Provide the [X, Y] coordinate of the cell's center where the given text is located.  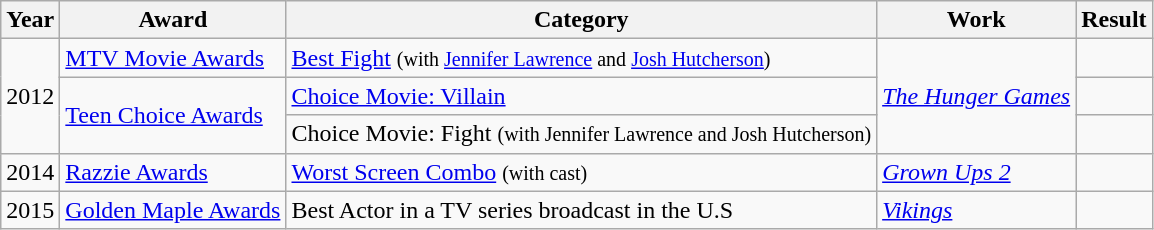
2015 [30, 210]
The Hunger Games [976, 96]
Award [173, 20]
MTV Movie Awards [173, 58]
Teen Choice Awards [173, 115]
Worst Screen Combo (with cast) [582, 172]
Grown Ups 2 [976, 172]
Choice Movie: Villain [582, 96]
Result [1114, 20]
Vikings [976, 210]
Best Actor in a TV series broadcast in the U.S [582, 210]
Razzie Awards [173, 172]
2012 [30, 96]
Category [582, 20]
Choice Movie: Fight (with Jennifer Lawrence and Josh Hutcherson) [582, 134]
Year [30, 20]
2014 [30, 172]
Work [976, 20]
Best Fight (with Jennifer Lawrence and Josh Hutcherson) [582, 58]
Golden Maple Awards [173, 210]
